Capture the cell that displays the provided text and extract its (x, y) central coordinate. 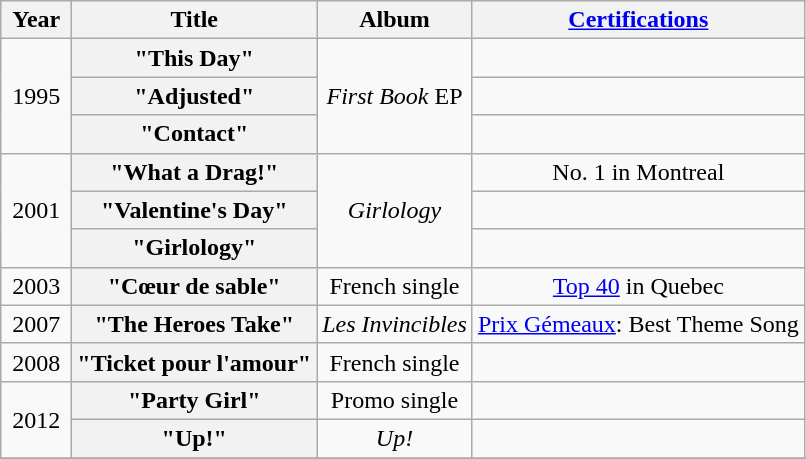
"Contact" (194, 134)
"Girlology" (194, 248)
Title (194, 20)
Top 40 in Quebec (638, 286)
2012 (36, 419)
Promo single (395, 400)
"Cœur de sable" (194, 286)
2007 (36, 324)
"Party Girl" (194, 400)
Prix Gémeaux: Best Theme Song (638, 324)
Up! (395, 438)
"Adjusted" (194, 96)
Album (395, 20)
2003 (36, 286)
Les Invincibles (395, 324)
Girlology (395, 210)
First Book EP (395, 96)
"This Day" (194, 58)
"Up!" (194, 438)
No. 1 in Montreal (638, 172)
"The Heroes Take" (194, 324)
"What a Drag!" (194, 172)
"Valentine's Day" (194, 210)
Certifications (638, 20)
2001 (36, 210)
"Ticket pour l'amour" (194, 362)
1995 (36, 96)
Year (36, 20)
2008 (36, 362)
